Extract the (x, y) coordinate from the center of the cell holding the provided text.  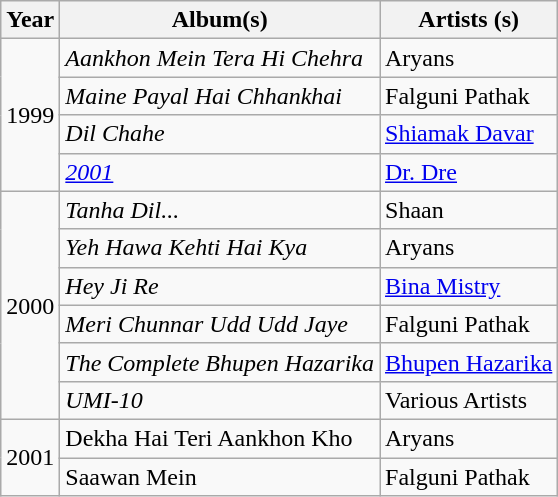
Dil Chahe (220, 134)
Artists (s) (469, 20)
UMI-10 (220, 400)
Meri Chunnar Udd Udd Jaye (220, 324)
Shiamak Davar (469, 134)
The Complete Bhupen Hazarika (220, 362)
Maine Payal Hai Chhankhai (220, 96)
Dr. Dre (469, 172)
Shaan (469, 210)
2000 (30, 305)
Aankhon Mein Tera Hi Chehra (220, 58)
Bhupen Hazarika (469, 362)
Bina Mistry (469, 286)
Yeh Hawa Kehti Hai Kya (220, 248)
1999 (30, 115)
Year (30, 20)
Dekha Hai Teri Aankhon Kho (220, 438)
Tanha Dil... (220, 210)
Various Artists (469, 400)
Hey Ji Re (220, 286)
Album(s) (220, 20)
Saawan Mein (220, 477)
